Find where the given text appears and provide that cell's center as (x, y) coordinate. 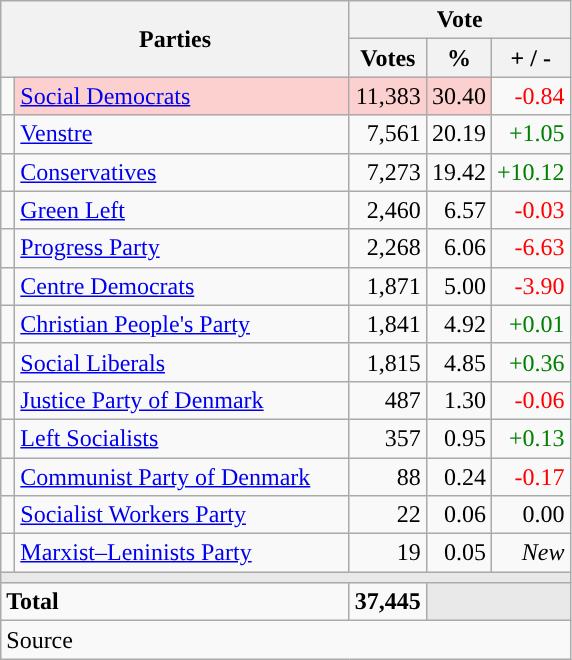
+ / - (530, 58)
Justice Party of Denmark (182, 400)
-3.90 (530, 286)
Communist Party of Denmark (182, 477)
357 (388, 438)
5.00 (458, 286)
New (530, 553)
88 (388, 477)
0.06 (458, 515)
Total (176, 602)
2,268 (388, 248)
19 (388, 553)
6.57 (458, 210)
1.30 (458, 400)
Venstre (182, 134)
-0.17 (530, 477)
+0.36 (530, 362)
Social Liberals (182, 362)
22 (388, 515)
Conservatives (182, 172)
37,445 (388, 602)
0.05 (458, 553)
2,460 (388, 210)
11,383 (388, 96)
Green Left (182, 210)
6.06 (458, 248)
1,815 (388, 362)
-6.63 (530, 248)
Christian People's Party (182, 324)
-0.06 (530, 400)
30.40 (458, 96)
-0.03 (530, 210)
+0.13 (530, 438)
20.19 (458, 134)
Social Democrats (182, 96)
Socialist Workers Party (182, 515)
1,871 (388, 286)
+0.01 (530, 324)
Votes (388, 58)
487 (388, 400)
4.92 (458, 324)
Progress Party (182, 248)
+1.05 (530, 134)
7,273 (388, 172)
-0.84 (530, 96)
1,841 (388, 324)
Source (286, 640)
Parties (176, 39)
7,561 (388, 134)
0.24 (458, 477)
% (458, 58)
+10.12 (530, 172)
4.85 (458, 362)
Vote (460, 20)
0.00 (530, 515)
19.42 (458, 172)
Marxist–Leninists Party (182, 553)
Centre Democrats (182, 286)
0.95 (458, 438)
Left Socialists (182, 438)
